From the cell containing the given text, extract its center point as [X, Y] coordinate. 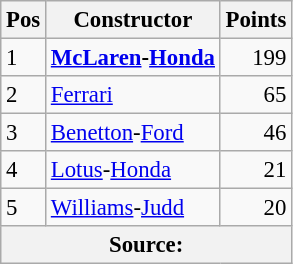
21 [256, 170]
2 [24, 95]
Pos [24, 20]
3 [24, 133]
4 [24, 170]
Constructor [134, 20]
20 [256, 208]
Source: [146, 245]
Williams-Judd [134, 208]
65 [256, 95]
5 [24, 208]
199 [256, 58]
1 [24, 58]
46 [256, 133]
Lotus-Honda [134, 170]
Points [256, 20]
Benetton-Ford [134, 133]
McLaren-Honda [134, 58]
Ferrari [134, 95]
